From the cell containing the given text, extract its center point as [X, Y] coordinate. 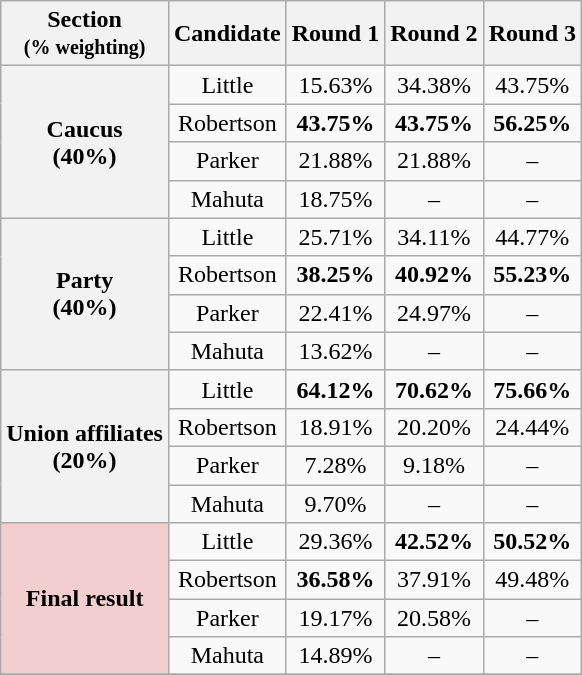
29.36% [335, 542]
14.89% [335, 656]
7.28% [335, 465]
Final result [85, 599]
44.77% [532, 237]
20.58% [434, 618]
36.58% [335, 580]
75.66% [532, 389]
15.63% [335, 85]
Round 1 [335, 34]
40.92% [434, 275]
38.25% [335, 275]
22.41% [335, 313]
Party (40%) [85, 294]
Caucus (40%) [85, 142]
64.12% [335, 389]
70.62% [434, 389]
24.97% [434, 313]
Round 3 [532, 34]
18.75% [335, 199]
18.91% [335, 427]
34.38% [434, 85]
49.48% [532, 580]
25.71% [335, 237]
19.17% [335, 618]
34.11% [434, 237]
9.70% [335, 503]
37.91% [434, 580]
9.18% [434, 465]
Section (% weighting) [85, 34]
Round 2 [434, 34]
56.25% [532, 123]
Candidate [227, 34]
20.20% [434, 427]
Union affiliates (20%) [85, 446]
50.52% [532, 542]
42.52% [434, 542]
24.44% [532, 427]
13.62% [335, 351]
55.23% [532, 275]
